Provide the (x, y) coordinate of the cell's center where the given text is located.  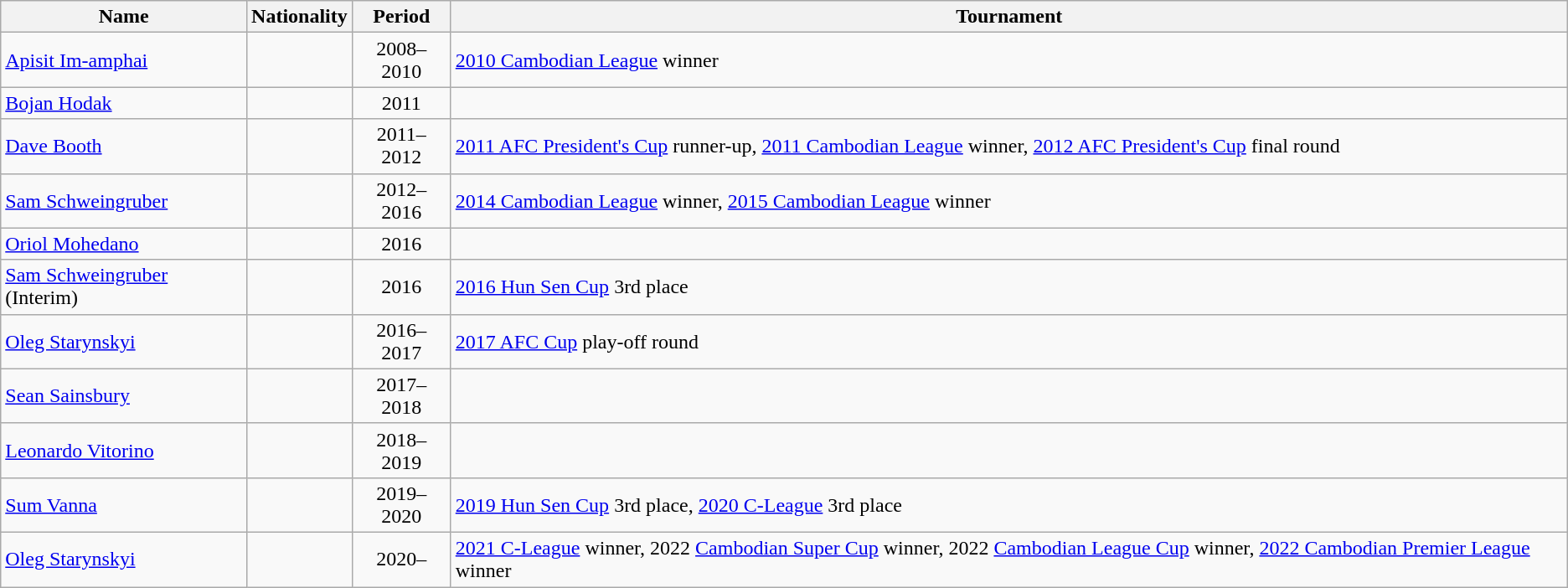
Tournament (1008, 17)
Bojan Hodak (124, 103)
Sum Vanna (124, 504)
2014 Cambodian League winner, 2015 Cambodian League winner (1008, 201)
Apisit Im-amphai (124, 60)
2016–2017 (401, 342)
Sam Schweingruber (124, 201)
Period (401, 17)
2019 Hun Sen Cup 3rd place, 2020 C-League 3rd place (1008, 504)
Sean Sainsbury (124, 395)
2012–2016 (401, 201)
Leonardo Vitorino (124, 451)
2010 Cambodian League winner (1008, 60)
2011 (401, 103)
2008–2010 (401, 60)
Sam Schweingruber (Interim) (124, 286)
2017 AFC Cup play-off round (1008, 342)
2011 AFC President's Cup runner-up, 2011 Cambodian League winner, 2012 AFC President's Cup final round (1008, 146)
2018–2019 (401, 451)
2021 C-League winner, 2022 Cambodian Super Cup winner, 2022 Cambodian League Cup winner, 2022 Cambodian Premier League winner (1008, 560)
Dave Booth (124, 146)
2011–2012 (401, 146)
Nationality (300, 17)
Name (124, 17)
2017–2018 (401, 395)
2019–2020 (401, 504)
2016 Hun Sen Cup 3rd place (1008, 286)
Oriol Mohedano (124, 244)
2020– (401, 560)
